Pinpoint the cell where the given text exists, returning its [X, Y] midpoint coordinate. 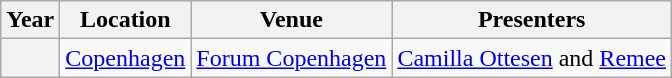
Location [126, 20]
Venue [292, 20]
Presenters [532, 20]
Copenhagen [126, 58]
Camilla Ottesen and Remee [532, 58]
Year [30, 20]
Forum Copenhagen [292, 58]
